Return the (x, y) coordinate for the center point of the cell that contains the specified text.  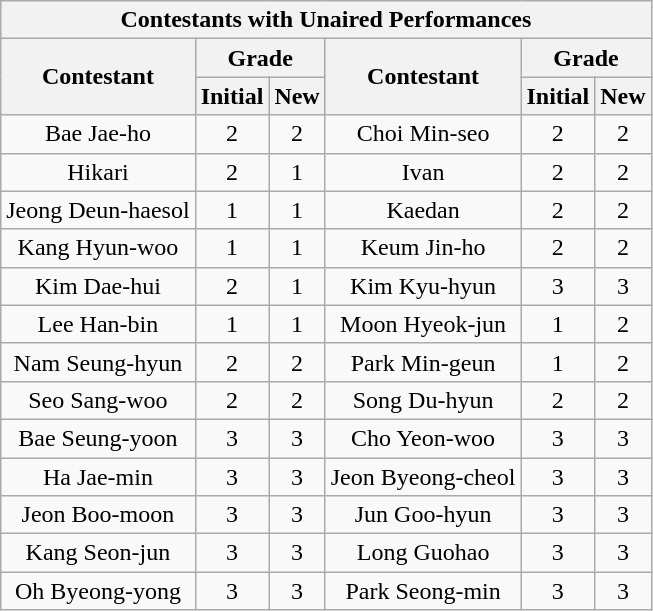
Kim Dae-hui (98, 286)
Bae Jae-ho (98, 134)
Kaedan (423, 210)
Choi Min-seo (423, 134)
Contestants with Unaired Performances (326, 20)
Park Seong-min (423, 591)
Cho Yeon-woo (423, 438)
Nam Seung-hyun (98, 362)
Keum Jin-ho (423, 248)
Kang Seon-jun (98, 553)
Kang Hyun-woo (98, 248)
Jun Goo-hyun (423, 515)
Seo Sang-woo (98, 400)
Song Du-hyun (423, 400)
Lee Han-bin (98, 324)
Ha Jae-min (98, 477)
Ivan (423, 172)
Jeon Boo-moon (98, 515)
Hikari (98, 172)
Bae Seung-yoon (98, 438)
Kim Kyu-hyun (423, 286)
Jeon Byeong-cheol (423, 477)
Jeong Deun-haesol (98, 210)
Park Min-geun (423, 362)
Oh Byeong-yong (98, 591)
Long Guohao (423, 553)
Moon Hyeok-jun (423, 324)
